Search for the cell housing the specified text and yield its (X, Y) center coordinate. 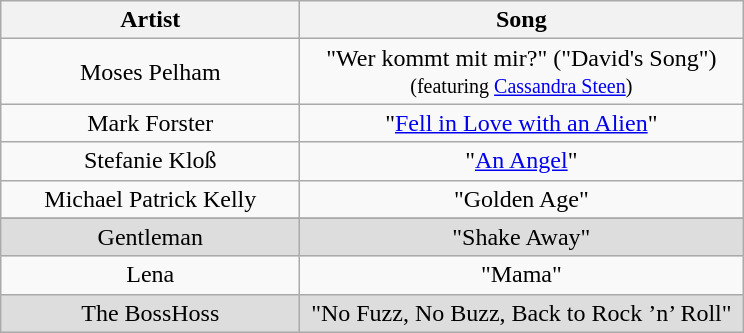
"Mama" (522, 275)
Moses Pelham (150, 72)
Michael Patrick Kelly (150, 199)
Artist (150, 20)
The BossHoss (150, 313)
"No Fuzz, No Buzz, Back to Rock ’n’ Roll" (522, 313)
Gentleman (150, 237)
"Golden Age" (522, 199)
"Fell in Love with an Alien" (522, 123)
Mark Forster (150, 123)
"An Angel" (522, 161)
Stefanie Kloß (150, 161)
"Shake Away" (522, 237)
Song (522, 20)
"Wer kommt mit mir?" ("David's Song") (featuring Cassandra Steen) (522, 72)
Lena (150, 275)
